Find where the given text appears and provide that cell's center as (X, Y) coordinate. 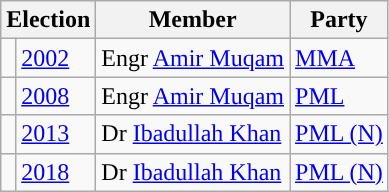
Election (48, 20)
Member (193, 20)
MMA (340, 58)
2018 (56, 172)
2002 (56, 58)
Party (340, 20)
2013 (56, 134)
PML (340, 96)
2008 (56, 96)
